Detect which cell encompasses the target text, then output its [X, Y] center coordinate. 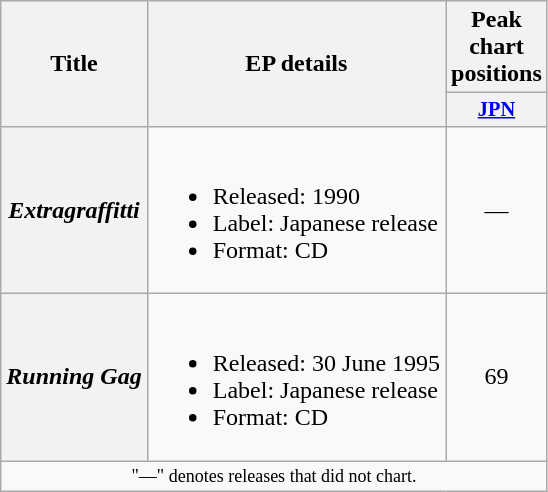
Peak chart positions [497, 47]
Running Gag [74, 378]
Released: 1990Label: Japanese releaseFormat: CD [296, 210]
Title [74, 64]
Extragraffitti [74, 210]
69 [497, 378]
"—" denotes releases that did not chart. [274, 476]
Released: 30 June 1995Label: Japanese releaseFormat: CD [296, 378]
JPN [497, 110]
— [497, 210]
EP details [296, 64]
